Output the [x, y] coordinate of the center of the cell containing the given text.  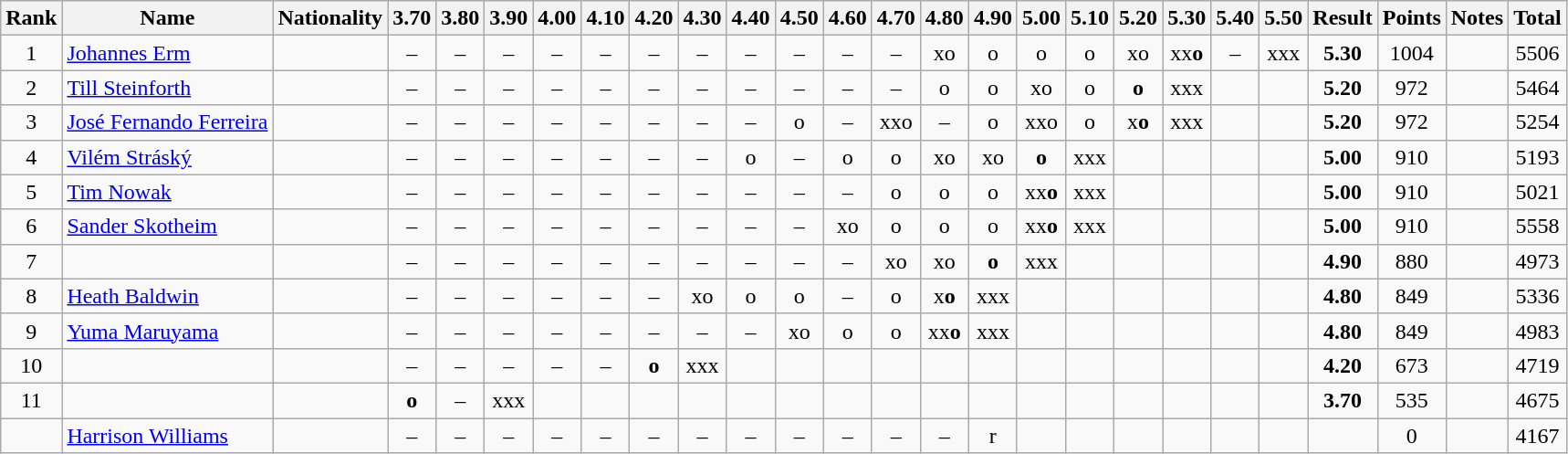
3.80 [460, 18]
5.40 [1236, 18]
4167 [1538, 436]
535 [1411, 400]
4.70 [896, 18]
8 [31, 296]
5193 [1538, 157]
Nationality [330, 18]
10 [31, 365]
Points [1411, 18]
4675 [1538, 400]
Rank [31, 18]
5464 [1538, 88]
4719 [1538, 365]
4.00 [557, 18]
Result [1343, 18]
4983 [1538, 331]
5 [31, 192]
11 [31, 400]
0 [1411, 436]
5254 [1538, 122]
6 [31, 227]
5336 [1538, 296]
José Fernando Ferreira [168, 122]
Name [168, 18]
2 [31, 88]
Heath Baldwin [168, 296]
5.50 [1283, 18]
7 [31, 261]
4.50 [800, 18]
4.30 [703, 18]
4973 [1538, 261]
9 [31, 331]
880 [1411, 261]
5.10 [1090, 18]
Harrison Williams [168, 436]
Johannes Erm [168, 53]
Tim Nowak [168, 192]
3 [31, 122]
r [993, 436]
Total [1538, 18]
4.10 [606, 18]
Sander Skotheim [168, 227]
673 [1411, 365]
Yuma Maruyama [168, 331]
5021 [1538, 192]
Till Steinforth [168, 88]
4 [31, 157]
Vilém Stráský [168, 157]
1004 [1411, 53]
5558 [1538, 227]
4.60 [847, 18]
4.40 [750, 18]
5506 [1538, 53]
3.90 [509, 18]
Notes [1477, 18]
1 [31, 53]
